Locate the cell with the specified text and output its (X, Y) center coordinate. 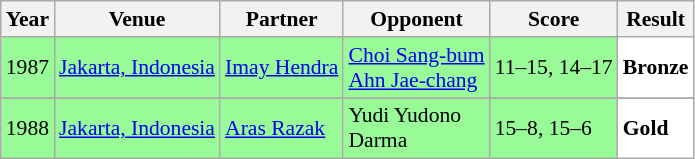
Imay Hendra (282, 68)
15–8, 15–6 (554, 128)
1987 (28, 68)
Year (28, 19)
Yudi Yudono Darma (416, 128)
Venue (137, 19)
Aras Razak (282, 128)
Score (554, 19)
Gold (656, 128)
Opponent (416, 19)
1988 (28, 128)
Choi Sang-bum Ahn Jae-chang (416, 68)
Bronze (656, 68)
Result (656, 19)
11–15, 14–17 (554, 68)
Partner (282, 19)
